Scan for the cell matching the given text and deliver its (x, y) coordinate at center. 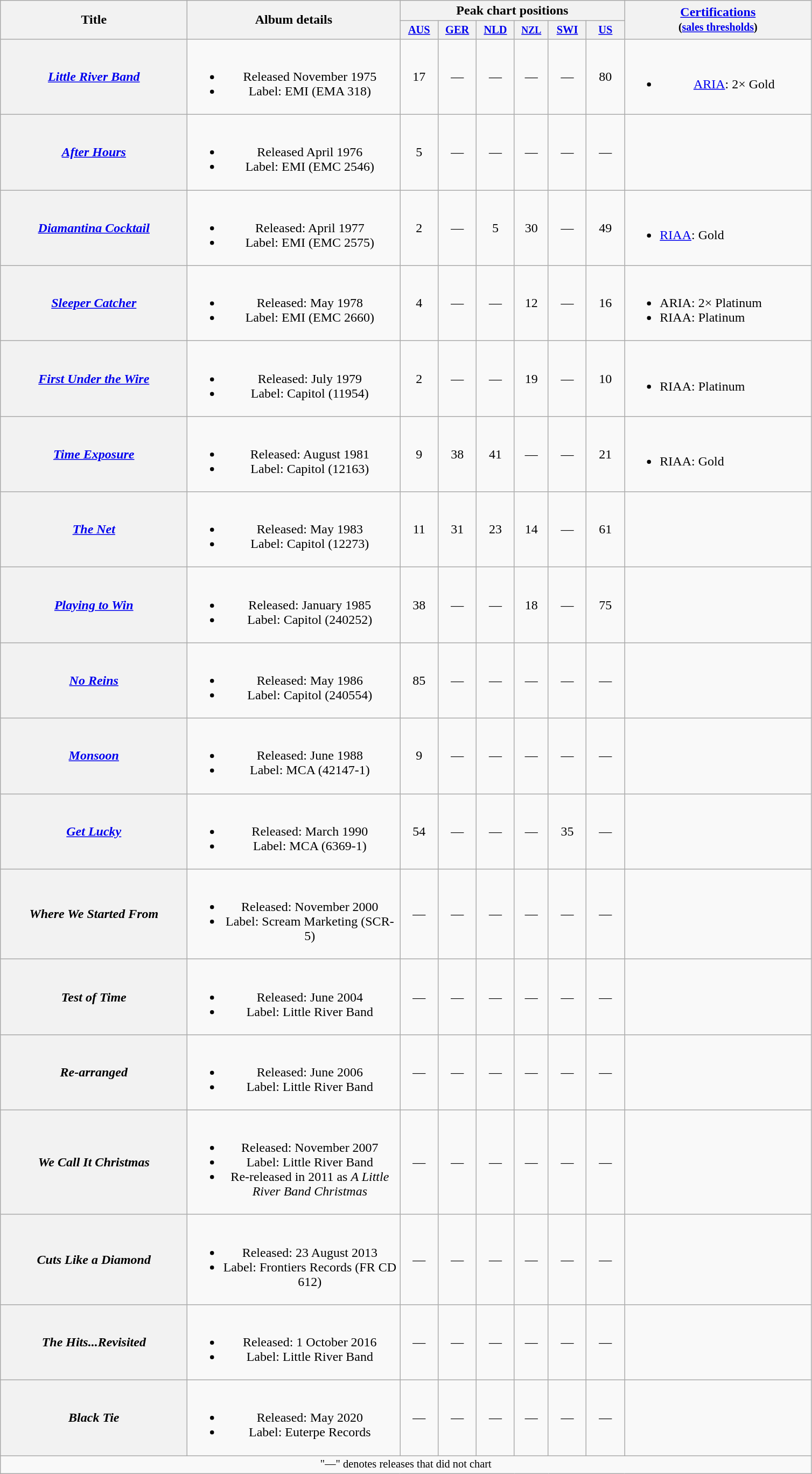
Little River Band (94, 77)
17 (419, 77)
AUS (419, 30)
Test of Time (94, 997)
85 (419, 680)
30 (531, 228)
14 (531, 530)
Cuts Like a Diamond (94, 1260)
Released: March 1990Label: MCA (6369-1) (294, 831)
US (605, 30)
After Hours (94, 152)
RIAA: Platinum (718, 379)
16 (605, 303)
Released: November 2007Label: Little River BandRe-released in 2011 as A Little River Band Christmas (294, 1162)
NZL (531, 30)
31 (458, 530)
10 (605, 379)
Playing to Win (94, 605)
Released: November 2000Label: Scream Marketing (SCR-5) (294, 914)
Released: July 1979Label: Capitol (11954) (294, 379)
61 (605, 530)
The Net (94, 530)
Released: June 2004Label: Little River Band (294, 997)
"—" denotes releases that did not chart (406, 1465)
The Hits...Revisited (94, 1342)
NLD (495, 30)
SWI (568, 30)
Released: May 1986Label: Capitol (240554) (294, 680)
49 (605, 228)
19 (531, 379)
ARIA: 2× PlatinumRIAA: Platinum (718, 303)
80 (605, 77)
Released: August 1981Label: Capitol (12163) (294, 454)
18 (531, 605)
Re-arranged (94, 1072)
No Reins (94, 680)
23 (495, 530)
Black Tie (94, 1418)
12 (531, 303)
21 (605, 454)
Monsoon (94, 756)
Where We Started From (94, 914)
41 (495, 454)
Released: May 1983Label: Capitol (12273) (294, 530)
First Under the Wire (94, 379)
Released: April 1977Label: EMI (EMC 2575) (294, 228)
Released April 1976Label: EMI (EMC 2546) (294, 152)
Released: 1 October 2016Label: Little River Band (294, 1342)
Title (94, 20)
Released: January 1985Label: Capitol (240252) (294, 605)
11 (419, 530)
Get Lucky (94, 831)
Album details (294, 20)
4 (419, 303)
Time Exposure (94, 454)
75 (605, 605)
Released: June 1988Label: MCA (42147-1) (294, 756)
Released: May 1978Label: EMI (EMC 2660) (294, 303)
Peak chart positions (513, 11)
Sleeper Catcher (94, 303)
Released November 1975Label: EMI (EMA 318) (294, 77)
GER (458, 30)
Certifications(sales thresholds) (718, 20)
Diamantina Cocktail (94, 228)
We Call It Christmas (94, 1162)
54 (419, 831)
Released: June 2006Label: Little River Band (294, 1072)
ARIA: 2× Gold (718, 77)
Released: 23 August 2013Label: Frontiers Records (FR CD 612) (294, 1260)
Released: May 2020Label: Euterpe Records (294, 1418)
35 (568, 831)
